Search for the cell housing the specified text and yield its (X, Y) center coordinate. 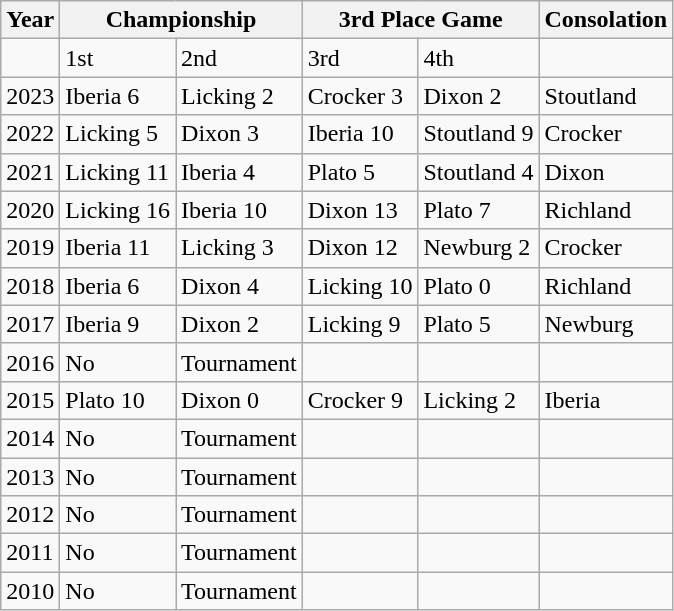
2012 (30, 515)
Dixon 0 (240, 400)
3rd (360, 58)
Crocker 3 (360, 96)
2013 (30, 477)
Licking 3 (240, 248)
Iberia (606, 400)
Newburg (606, 324)
Plato 7 (478, 210)
2017 (30, 324)
2021 (30, 172)
Crocker 9 (360, 400)
2018 (30, 286)
Iberia 9 (118, 324)
Iberia 4 (240, 172)
Dixon (606, 172)
Licking 11 (118, 172)
Licking 5 (118, 134)
2011 (30, 553)
Plato 10 (118, 400)
2022 (30, 134)
Dixon 4 (240, 286)
2016 (30, 362)
Plato 0 (478, 286)
Consolation (606, 20)
Licking 10 (360, 286)
Dixon 3 (240, 134)
2019 (30, 248)
Stoutland 4 (478, 172)
2015 (30, 400)
2nd (240, 58)
1st (118, 58)
Stoutland 9 (478, 134)
Licking 9 (360, 324)
3rd Place Game (420, 20)
Newburg 2 (478, 248)
4th (478, 58)
Licking 16 (118, 210)
Championship (181, 20)
Year (30, 20)
2014 (30, 438)
Dixon 13 (360, 210)
2020 (30, 210)
2010 (30, 591)
Stoutland (606, 96)
2023 (30, 96)
Dixon 12 (360, 248)
Iberia 11 (118, 248)
